Determine the [x, y] coordinate at the center of the cell enclosing the given text.  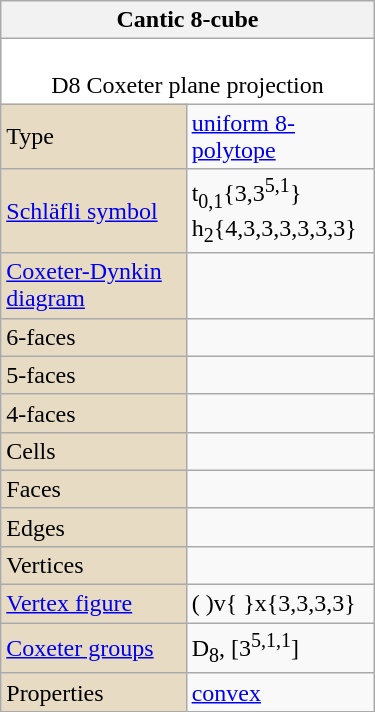
( )v{ }x{3,3,3,3} [280, 604]
Coxeter groups [94, 648]
Type [94, 136]
Faces [94, 489]
Properties [94, 692]
t0,1{3,35,1}h2{4,3,3,3,3,3,3} [280, 211]
4-faces [94, 413]
convex [280, 692]
uniform 8-polytope [280, 136]
Coxeter-Dynkin diagram [94, 286]
6-faces [94, 337]
5-faces [94, 375]
Edges [94, 527]
Cantic 8-cube [188, 20]
Cells [94, 451]
Vertex figure [94, 604]
Schläfli symbol [94, 211]
D8 Coxeter plane projection [188, 72]
D8, [35,1,1] [280, 648]
Vertices [94, 565]
